Determine the [X, Y] coordinate at the center of the cell enclosing the given text.  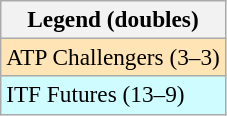
Legend (doubles) [114, 19]
ATP Challengers (3–3) [114, 57]
ITF Futures (13–9) [114, 95]
